Capture the cell that displays the provided text and extract its [X, Y] central coordinate. 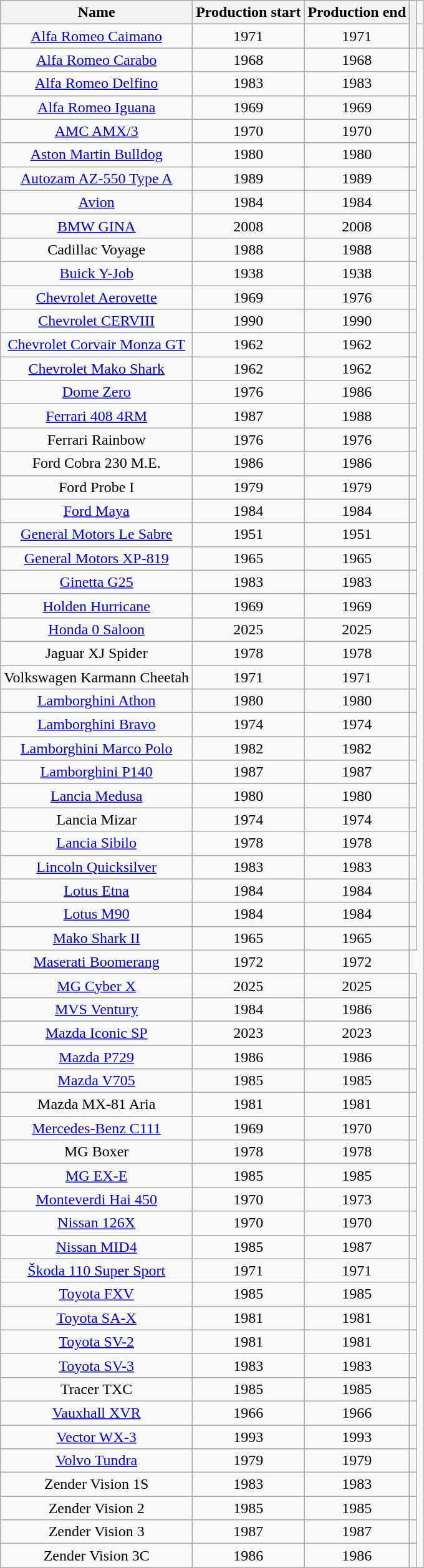
MG EX-E [97, 1176]
Holden Hurricane [97, 606]
Ford Probe I [97, 487]
Alfa Romeo Delfino [97, 84]
Alfa Romeo Carabo [97, 60]
Mazda P729 [97, 1057]
Zender Vision 1S [97, 1484]
Škoda 110 Super Sport [97, 1270]
Ferrari Rainbow [97, 440]
Dome Zero [97, 392]
General Motors Le Sabre [97, 535]
Volkswagen Karmann Cheetah [97, 677]
Lancia Sibilo [97, 843]
Mercedes-Benz C111 [97, 1128]
Lincoln Quicksilver [97, 867]
Jaguar XJ Spider [97, 653]
Lamborghini P140 [97, 772]
Mazda Iconic SP [97, 1033]
Vauxhall XVR [97, 1413]
Honda 0 Saloon [97, 629]
Alfa Romeo Iguana [97, 107]
Aston Martin Bulldog [97, 155]
Toyota FXV [97, 1294]
Ferrari 408 4RM [97, 416]
Lancia Mizar [97, 820]
Chevrolet CERVIII [97, 321]
Chevrolet Aerovette [97, 298]
Autozam AZ-550 Type A [97, 178]
Tracer TXC [97, 1389]
BMW GINA [97, 226]
Lamborghini Bravo [97, 725]
MVS Ventury [97, 1009]
Chevrolet Corvair Monza GT [97, 345]
Monteverdi Hai 450 [97, 1199]
MG Boxer [97, 1152]
Toyota SV-2 [97, 1342]
Toyota SV-3 [97, 1365]
1973 [357, 1199]
Lotus M90 [97, 914]
Alfa Romeo Caimano [97, 36]
Zender Vision 2 [97, 1508]
Lamborghini Athon [97, 701]
General Motors XP-819 [97, 558]
Zender Vision 3 [97, 1532]
AMC AMX/3 [97, 131]
Mazda MX-81 Aria [97, 1105]
Ginetta G25 [97, 582]
Buick Y-Job [97, 273]
Lamborghini Marco Polo [97, 748]
Name [97, 12]
Maserati Boomerang [97, 962]
Zender Vision 3C [97, 1556]
MG Cyber X [97, 985]
Mako Shark II [97, 938]
Vector WX-3 [97, 1436]
Mazda V705 [97, 1081]
Ford Maya [97, 511]
Production start [248, 12]
Toyota SA-X [97, 1318]
Production end [357, 12]
Nissan 126X [97, 1223]
Avion [97, 202]
Nissan MID4 [97, 1247]
Ford Cobra 230 M.E. [97, 463]
Lotus Etna [97, 891]
Lancia Medusa [97, 796]
Volvo Tundra [97, 1461]
Chevrolet Mako Shark [97, 369]
Cadillac Voyage [97, 249]
